Detect which cell encompasses the target text, then output its [x, y] center coordinate. 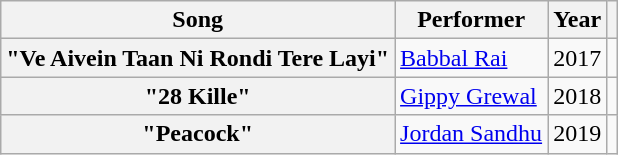
Gippy Grewal [472, 96]
Performer [472, 20]
2018 [578, 96]
Babbal Rai [472, 58]
Jordan Sandhu [472, 134]
"28 Kille" [198, 96]
Year [578, 20]
"Ve Aivein Taan Ni Rondi Tere Layi" [198, 58]
Song [198, 20]
2017 [578, 58]
2019 [578, 134]
"Peacock" [198, 134]
